Output the [X, Y] coordinate of the center of the cell containing the given text.  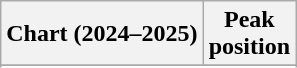
Chart (2024–2025) [102, 34]
Peakposition [249, 34]
